Locate the cell with the specified text and output its (x, y) center coordinate. 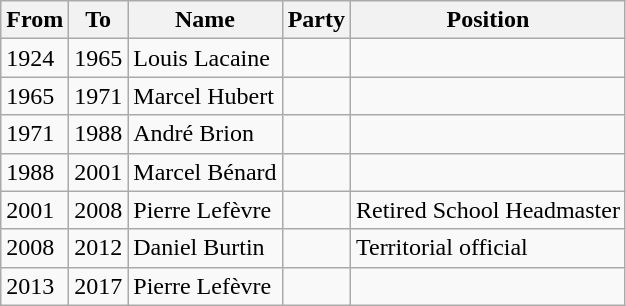
2013 (35, 286)
To (98, 20)
Position (488, 20)
2012 (98, 248)
1924 (35, 58)
André Brion (205, 134)
Name (205, 20)
Daniel Burtin (205, 248)
2017 (98, 286)
From (35, 20)
Party (316, 20)
Retired School Headmaster (488, 210)
Territorial official (488, 248)
Louis Lacaine (205, 58)
Marcel Bénard (205, 172)
Marcel Hubert (205, 96)
